Detect which cell encompasses the target text, then output its [x, y] center coordinate. 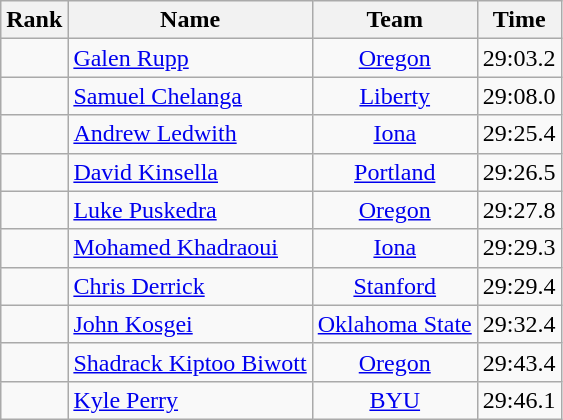
29:43.4 [519, 362]
29:29.4 [519, 286]
29:29.3 [519, 248]
Team [394, 20]
John Kosgei [190, 324]
Mohamed Khadraoui [190, 248]
Oklahoma State [394, 324]
Kyle Perry [190, 400]
29:26.5 [519, 172]
Chris Derrick [190, 286]
29:27.8 [519, 210]
Portland [394, 172]
Galen Rupp [190, 58]
BYU [394, 400]
Shadrack Kiptoo Biwott [190, 362]
Rank [34, 20]
Name [190, 20]
Stanford [394, 286]
29:03.2 [519, 58]
Samuel Chelanga [190, 96]
Andrew Ledwith [190, 134]
29:32.4 [519, 324]
Luke Puskedra [190, 210]
Liberty [394, 96]
29:08.0 [519, 96]
29:25.4 [519, 134]
29:46.1 [519, 400]
Time [519, 20]
David Kinsella [190, 172]
